Provide the [x, y] coordinate of the cell's center where the given text is located.  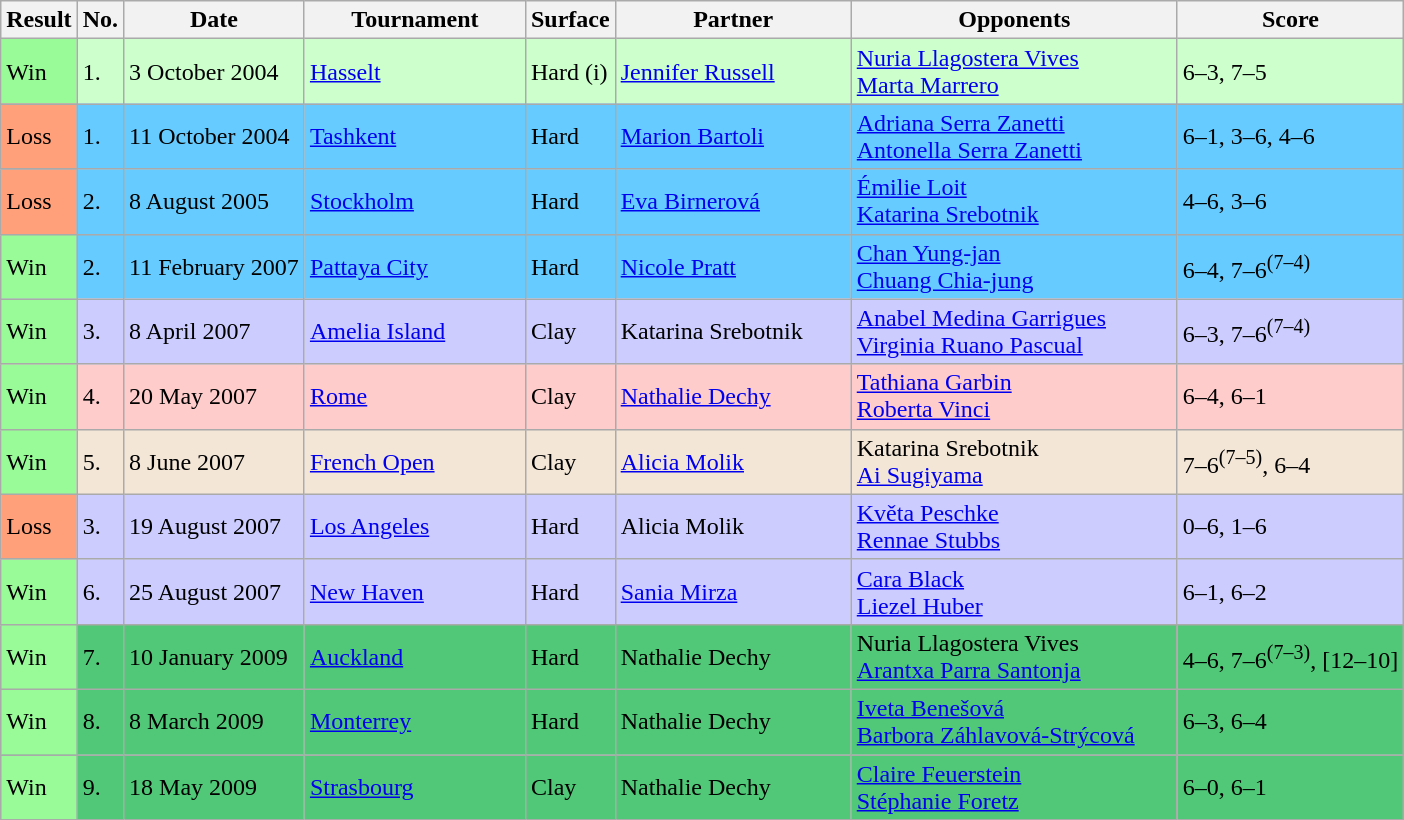
Score [1290, 20]
Cara Black Liezel Huber [1014, 592]
20 May 2007 [214, 396]
Auckland [414, 656]
Tathiana Garbin Roberta Vinci [1014, 396]
Pattaya City [414, 266]
5. [100, 462]
18 May 2009 [214, 786]
Nicole Pratt [733, 266]
Surface [570, 20]
Chan Yung-jan Chuang Chia-jung [1014, 266]
6–4, 6–1 [1290, 396]
Nuria Llagostera Vives Marta Marrero [1014, 72]
Tashkent [414, 136]
19 August 2007 [214, 526]
Opponents [1014, 20]
Strasbourg [414, 786]
3 October 2004 [214, 72]
Claire Feuerstein Stéphanie Foretz [1014, 786]
Rome [414, 396]
Hard (i) [570, 72]
Partner [733, 20]
Los Angeles [414, 526]
8 April 2007 [214, 332]
6–1, 3–6, 4–6 [1290, 136]
4–6, 3–6 [1290, 202]
9. [100, 786]
6. [100, 592]
Result [39, 20]
Amelia Island [414, 332]
4–6, 7–6(7–3), [12–10] [1290, 656]
Hasselt [414, 72]
0–6, 1–6 [1290, 526]
New Haven [414, 592]
6–4, 7–6(7–4) [1290, 266]
8 August 2005 [214, 202]
6–3, 7–5 [1290, 72]
Marion Bartoli [733, 136]
Anabel Medina Garrigues Virginia Ruano Pascual [1014, 332]
Adriana Serra Zanetti Antonella Serra Zanetti [1014, 136]
Émilie Loit Katarina Srebotnik [1014, 202]
6–1, 6–2 [1290, 592]
8. [100, 722]
Monterrey [414, 722]
4. [100, 396]
Květa Peschke Rennae Stubbs [1014, 526]
7–6(7–5), 6–4 [1290, 462]
French Open [414, 462]
Katarina Srebotnik Ai Sugiyama [1014, 462]
8 June 2007 [214, 462]
Eva Birnerová [733, 202]
Stockholm [414, 202]
Nuria Llagostera Vives Arantxa Parra Santonja [1014, 656]
Katarina Srebotnik [733, 332]
Date [214, 20]
11 February 2007 [214, 266]
Tournament [414, 20]
10 January 2009 [214, 656]
7. [100, 656]
25 August 2007 [214, 592]
Iveta Benešová Barbora Záhlavová-Strýcová [1014, 722]
6–3, 7–6(7–4) [1290, 332]
Jennifer Russell [733, 72]
6–3, 6–4 [1290, 722]
11 October 2004 [214, 136]
Sania Mirza [733, 592]
6–0, 6–1 [1290, 786]
8 March 2009 [214, 722]
No. [100, 20]
